Identify which cell holds the provided text, then report its (X, Y) central coordinate. 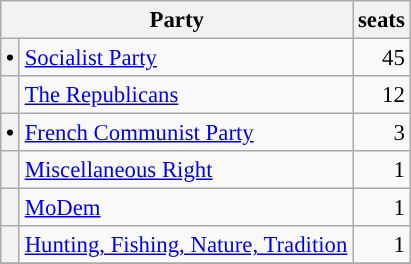
12 (382, 95)
Hunting, Fishing, Nature, Tradition (186, 245)
Miscellaneous Right (186, 170)
45 (382, 58)
seats (382, 20)
The Republicans (186, 95)
French Communist Party (186, 133)
3 (382, 133)
MoDem (186, 208)
Party (177, 20)
Socialist Party (186, 58)
